Identify which cell holds the provided text, then report its [x, y] central coordinate. 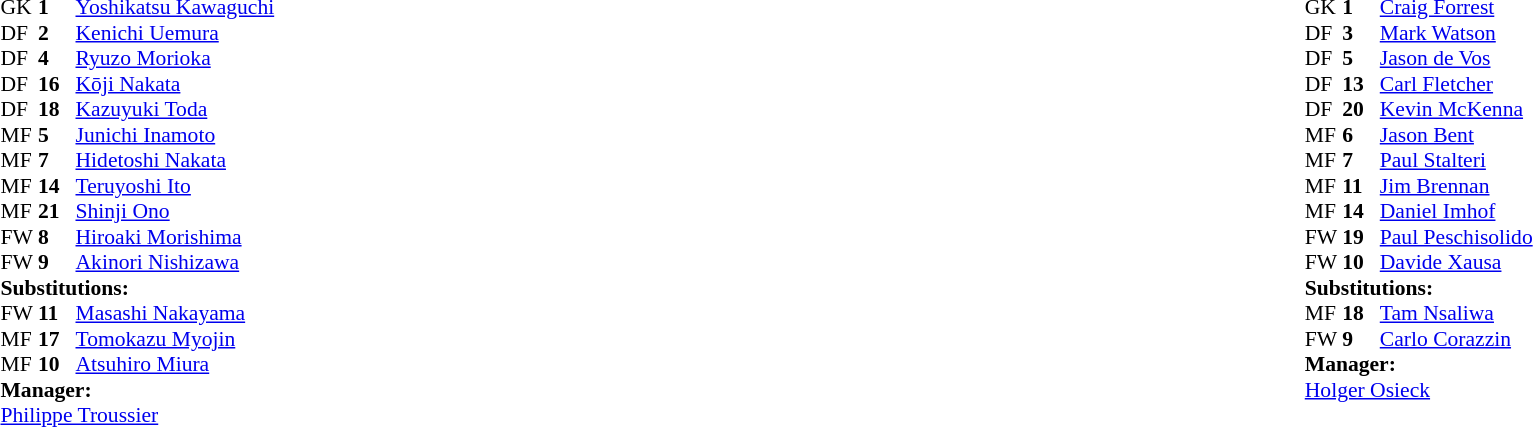
Kevin McKenna [1456, 109]
Masashi Nakayama [176, 313]
Atsuhiro Miura [176, 365]
Carl Fletcher [1456, 84]
8 [57, 237]
Tomokazu Myojin [176, 339]
Teruyoshi Ito [176, 186]
17 [57, 339]
4 [57, 59]
Paul Stalteri [1456, 161]
Mark Watson [1456, 33]
Kazuyuki Toda [176, 109]
Shinji Ono [176, 211]
Kenichi Uemura [176, 33]
Akinori Nishizawa [176, 263]
Kōji Nakata [176, 84]
Jason Bent [1456, 135]
16 [57, 84]
19 [1361, 237]
13 [1361, 84]
Carlo Corazzin [1456, 339]
Davide Xausa [1456, 263]
Hiroaki Morishima [176, 237]
Ryuzo Morioka [176, 59]
Tam Nsaliwa [1456, 313]
Paul Peschisolido [1456, 237]
Junichi Inamoto [176, 135]
Holger Osieck [1419, 390]
21 [57, 211]
Jason de Vos [1456, 59]
Jim Brennan [1456, 186]
Daniel Imhof [1456, 211]
3 [1361, 33]
2 [57, 33]
Hidetoshi Nakata [176, 161]
6 [1361, 135]
20 [1361, 109]
